Provide the (x, y) coordinate of the cell's center where the given text is located.  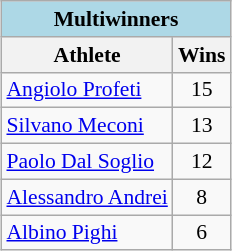
Angiolo Profeti (86, 90)
13 (202, 126)
12 (202, 162)
Albino Pighi (86, 233)
Athlete (86, 55)
Multiwinners (116, 19)
Paolo Dal Soglio (86, 162)
8 (202, 197)
Silvano Meconi (86, 126)
6 (202, 233)
Alessandro Andrei (86, 197)
Wins (202, 55)
15 (202, 90)
